Identify which cell holds the provided text, then report its (X, Y) central coordinate. 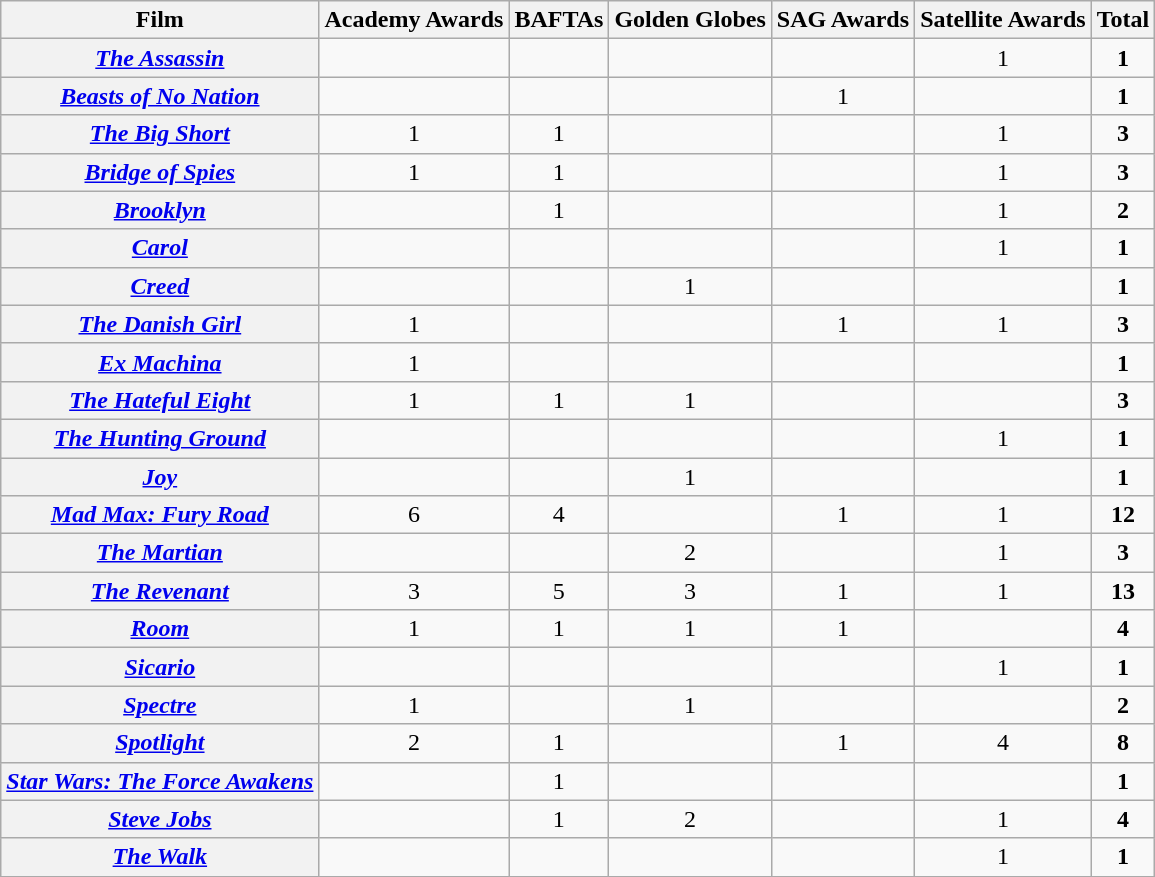
SAG Awards (842, 20)
8 (1123, 743)
Academy Awards (414, 20)
Sicario (160, 667)
The Hunting Ground (160, 438)
BAFTAs (559, 20)
Total (1123, 20)
Golden Globes (690, 20)
The Martian (160, 553)
Steve Jobs (160, 819)
The Hateful Eight (160, 400)
6 (414, 515)
The Danish Girl (160, 324)
Joy (160, 477)
Spotlight (160, 743)
Beasts of No Nation (160, 96)
The Revenant (160, 591)
Satellite Awards (1004, 20)
Film (160, 20)
The Assassin (160, 58)
5 (559, 591)
Brooklyn (160, 210)
Star Wars: The Force Awakens (160, 781)
12 (1123, 515)
Spectre (160, 705)
13 (1123, 591)
Bridge of Spies (160, 172)
Carol (160, 248)
The Big Short (160, 134)
Creed (160, 286)
The Walk (160, 857)
Mad Max: Fury Road (160, 515)
Ex Machina (160, 362)
Room (160, 629)
